Search for the cell housing the specified text and yield its [X, Y] center coordinate. 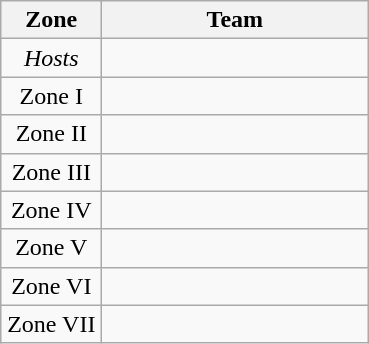
Zone V [52, 248]
Hosts [52, 58]
Zone VII [52, 324]
Zone II [52, 134]
Zone I [52, 96]
Team [235, 20]
Zone III [52, 172]
Zone IV [52, 210]
Zone VI [52, 286]
Zone [52, 20]
